Capture the cell that displays the provided text and extract its [X, Y] central coordinate. 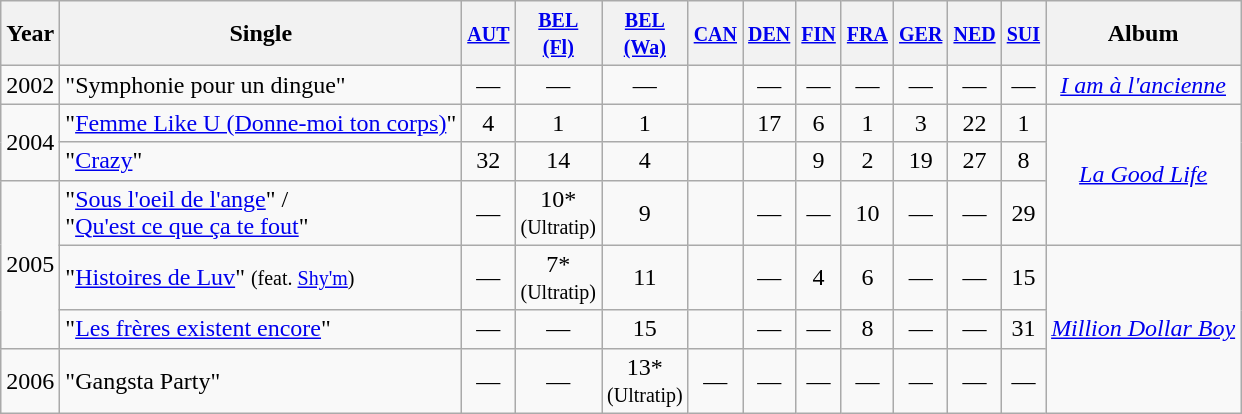
Album [1144, 34]
"Histoires de Luv" (feat. Shy'm) [261, 278]
NED [974, 34]
2004 [30, 142]
DEN [770, 34]
11 [646, 278]
"Gangsta Party" [261, 380]
14 [558, 161]
29 [1023, 212]
22 [974, 123]
Million Dollar Boy [1144, 329]
FRA [867, 34]
CAN [715, 34]
32 [488, 161]
GER [921, 34]
"Sous l'oeil de l'ange" / "Qu'est ce que ça te fout" [261, 212]
FIN [819, 34]
2 [867, 161]
27 [974, 161]
10*(Ultratip) [558, 212]
"Crazy" [261, 161]
Single [261, 34]
10 [867, 212]
19 [921, 161]
2005 [30, 264]
Year [30, 34]
I am à l'ancienne [1144, 85]
AUT [488, 34]
2002 [30, 85]
7*(Ultratip) [558, 278]
2006 [30, 380]
31 [1023, 329]
3 [921, 123]
BEL(Wa) [646, 34]
"Symphonie pour un dingue" [261, 85]
"Femme Like U (Donne-moi ton corps)" [261, 123]
13*(Ultratip) [646, 380]
17 [770, 123]
SUI [1023, 34]
"Les frères existent encore" [261, 329]
La Good Life [1144, 174]
BEL(Fl) [558, 34]
